Provide the (X, Y) coordinate of the cell's center where the given text is located.  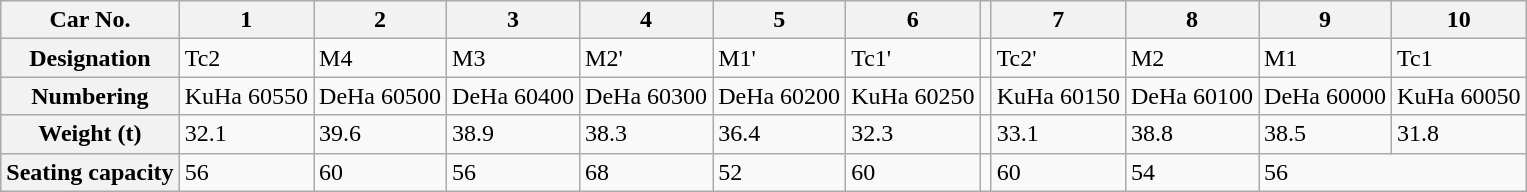
1 (246, 20)
Tc2 (246, 58)
39.6 (380, 134)
52 (780, 172)
KuHa 60050 (1459, 96)
Car No. (90, 20)
68 (646, 172)
Tc2' (1058, 58)
KuHa 60550 (246, 96)
DeHa 60100 (1192, 96)
2 (380, 20)
4 (646, 20)
M1' (780, 58)
38.3 (646, 134)
10 (1459, 20)
M2 (1192, 58)
KuHa 60150 (1058, 96)
38.9 (514, 134)
M1 (1326, 58)
38.8 (1192, 134)
Designation (90, 58)
Seating capacity (90, 172)
54 (1192, 172)
Weight (t) (90, 134)
DeHa 60300 (646, 96)
Numbering (90, 96)
32.3 (913, 134)
8 (1192, 20)
9 (1326, 20)
DeHa 60500 (380, 96)
7 (1058, 20)
M3 (514, 58)
M2' (646, 58)
32.1 (246, 134)
DeHa 60200 (780, 96)
3 (514, 20)
DeHa 60000 (1326, 96)
38.5 (1326, 134)
5 (780, 20)
DeHa 60400 (514, 96)
31.8 (1459, 134)
Tc1 (1459, 58)
M4 (380, 58)
6 (913, 20)
Tc1' (913, 58)
33.1 (1058, 134)
36.4 (780, 134)
KuHa 60250 (913, 96)
